Output the [x, y] coordinate of the center of the cell containing the given text.  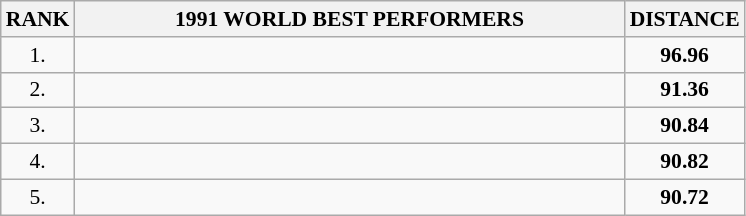
3. [38, 126]
96.96 [685, 55]
RANK [38, 19]
2. [38, 90]
90.82 [685, 162]
91.36 [685, 90]
4. [38, 162]
90.72 [685, 197]
90.84 [685, 126]
5. [38, 197]
1991 WORLD BEST PERFORMERS [349, 19]
1. [38, 55]
DISTANCE [685, 19]
